From the cell containing the given text, extract its center point as [x, y] coordinate. 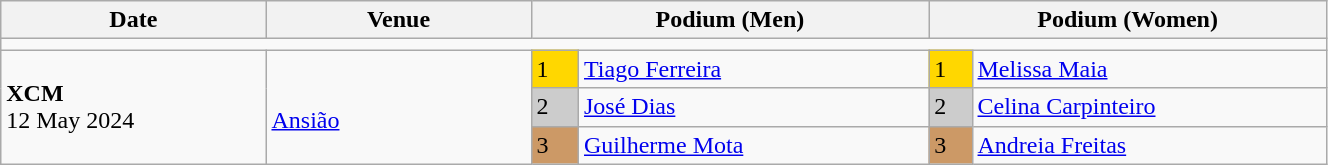
Andreia Freitas [1149, 145]
Melissa Maia [1149, 69]
Ansião [398, 107]
Podium (Men) [730, 20]
Venue [398, 20]
Date [134, 20]
Celina Carpinteiro [1149, 107]
XCM 12 May 2024 [134, 107]
Guilherme Mota [753, 145]
Podium (Women) [1128, 20]
Tiago Ferreira [753, 69]
José Dias [753, 107]
